Scan for the cell matching the given text and deliver its [X, Y] coordinate at center. 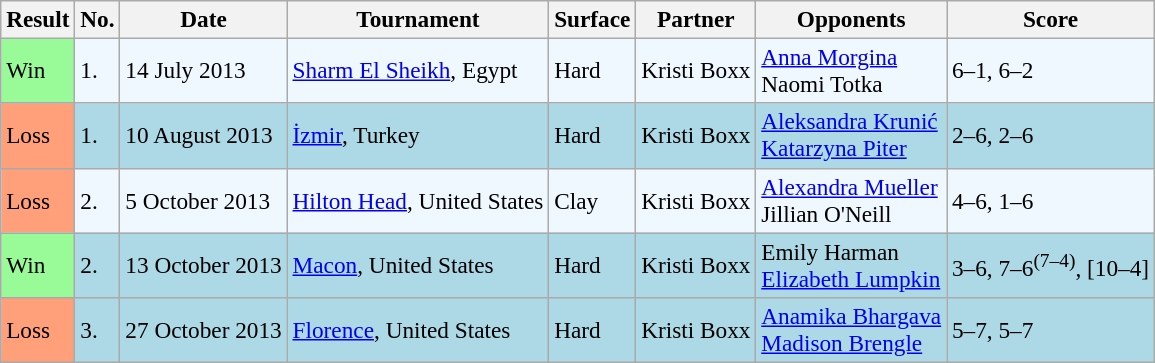
Score [1051, 19]
6–1, 6–2 [1051, 70]
Opponents [852, 19]
4–6, 1–6 [1051, 200]
3. [98, 330]
Macon, United States [418, 264]
Surface [592, 19]
5 October 2013 [204, 200]
Result [38, 19]
Florence, United States [418, 330]
Aleksandra Krunić Katarzyna Piter [852, 136]
14 July 2013 [204, 70]
Emily Harman Elizabeth Lumpkin [852, 264]
Date [204, 19]
27 October 2013 [204, 330]
Alexandra Mueller Jillian O'Neill [852, 200]
13 October 2013 [204, 264]
Tournament [418, 19]
Anna Morgina Naomi Totka [852, 70]
Sharm El Sheikh, Egypt [418, 70]
10 August 2013 [204, 136]
5–7, 5–7 [1051, 330]
Anamika Bhargava Madison Brengle [852, 330]
İzmir, Turkey [418, 136]
No. [98, 19]
Partner [696, 19]
3–6, 7–6(7–4), [10–4] [1051, 264]
2–6, 2–6 [1051, 136]
Clay [592, 200]
Hilton Head, United States [418, 200]
